Search for the cell housing the specified text and yield its (X, Y) center coordinate. 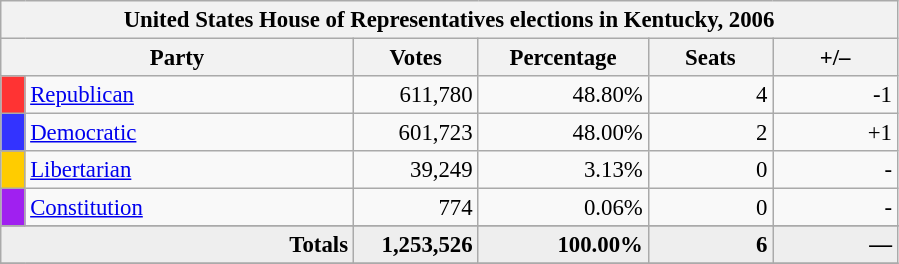
48.00% (563, 133)
48.80% (563, 95)
1,253,526 (416, 245)
Totals (178, 245)
6 (710, 245)
100.00% (563, 245)
-1 (836, 95)
774 (416, 208)
Party (178, 58)
Percentage (563, 58)
39,249 (416, 170)
0.06% (563, 208)
Votes (416, 58)
Democratic (189, 133)
2 (710, 133)
601,723 (416, 133)
+/– (836, 58)
United States House of Representatives elections in Kentucky, 2006 (450, 20)
Libertarian (189, 170)
+1 (836, 133)
611,780 (416, 95)
3.13% (563, 170)
— (836, 245)
Republican (189, 95)
Seats (710, 58)
4 (710, 95)
Constitution (189, 208)
